From the cell containing the given text, extract its center point as [X, Y] coordinate. 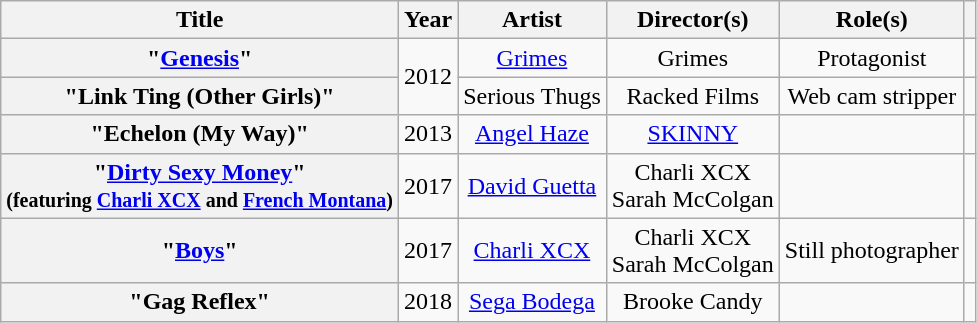
Still photographer [872, 250]
SKINNY [692, 134]
Role(s) [872, 20]
2013 [428, 134]
"Echelon (My Way)" [200, 134]
Title [200, 20]
Charli XCX [532, 250]
Serious Thugs [532, 96]
Web cam stripper [872, 96]
"Boys" [200, 250]
David Guetta [532, 186]
"Dirty Sexy Money"(featuring Charli XCX and French Montana) [200, 186]
Year [428, 20]
Artist [532, 20]
Brooke Candy [692, 302]
Angel Haze [532, 134]
2012 [428, 77]
"Link Ting (Other Girls)" [200, 96]
Director(s) [692, 20]
"Genesis" [200, 58]
2018 [428, 302]
Protagonist [872, 58]
Sega Bodega [532, 302]
Racked Films [692, 96]
"Gag Reflex" [200, 302]
